Capture the cell that displays the provided text and extract its [x, y] central coordinate. 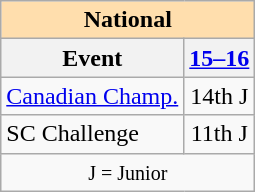
15–16 [220, 58]
11th J [220, 134]
Canadian Champ. [92, 96]
J = Junior [128, 172]
SC Challenge [92, 134]
14th J [220, 96]
National [128, 20]
Event [92, 58]
